Search for the cell housing the specified text and yield its [x, y] center coordinate. 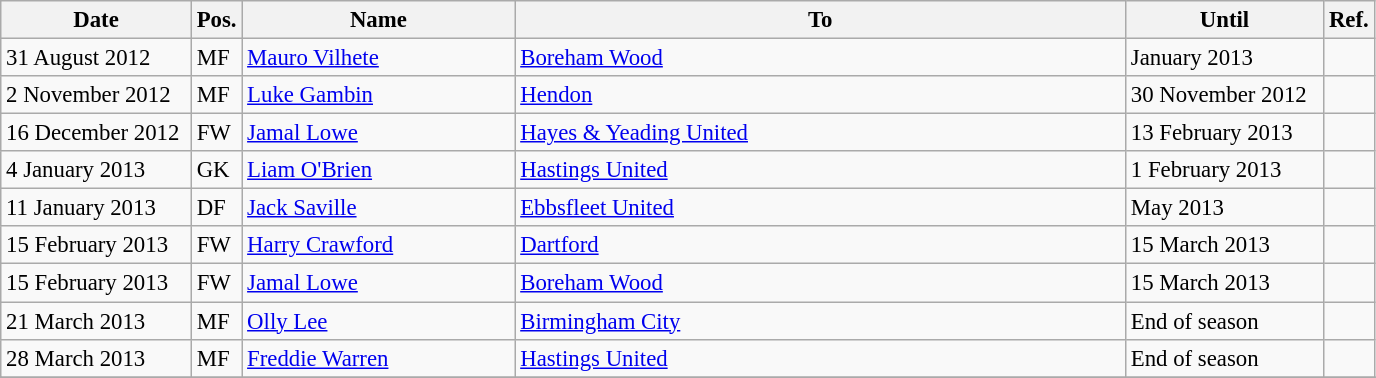
11 January 2013 [96, 208]
13 February 2013 [1224, 133]
4 January 2013 [96, 170]
Hendon [820, 95]
16 December 2012 [96, 133]
DF [216, 208]
Luke Gambin [378, 95]
January 2013 [1224, 58]
30 November 2012 [1224, 95]
Mauro Vilhete [378, 58]
Date [96, 20]
May 2013 [1224, 208]
Hayes & Yeading United [820, 133]
GK [216, 170]
Liam O'Brien [378, 170]
Ebbsfleet United [820, 208]
1 February 2013 [1224, 170]
Birmingham City [820, 321]
Pos. [216, 20]
2 November 2012 [96, 95]
21 March 2013 [96, 321]
Harry Crawford [378, 245]
31 August 2012 [96, 58]
Name [378, 20]
Olly Lee [378, 321]
Jack Saville [378, 208]
Until [1224, 20]
28 March 2013 [96, 358]
Freddie Warren [378, 358]
Ref. [1349, 20]
Dartford [820, 245]
To [820, 20]
